Capture the cell that displays the provided text and extract its (X, Y) central coordinate. 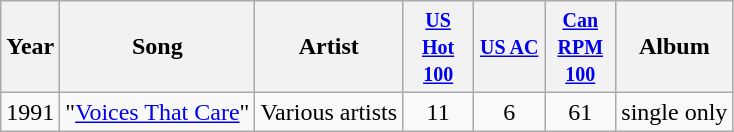
US AC (510, 47)
Artist (329, 47)
Various artists (329, 112)
US Hot 100 (438, 47)
Album (674, 47)
61 (580, 112)
"Voices That Care" (158, 112)
1991 (30, 112)
single only (674, 112)
11 (438, 112)
Year (30, 47)
Can RPM 100 (580, 47)
Song (158, 47)
6 (510, 112)
